Detect which cell encompasses the target text, then output its (x, y) center coordinate. 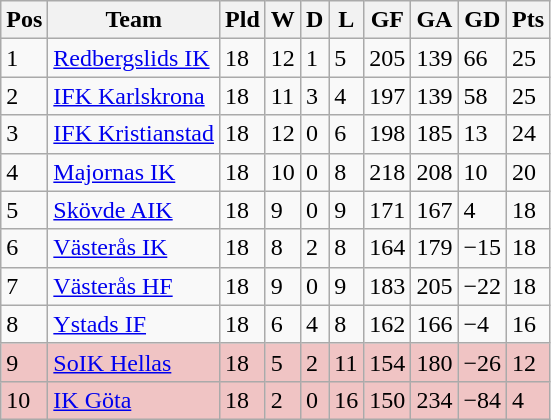
171 (388, 210)
L (346, 20)
IFK Karlskrona (134, 96)
SoIK Hellas (134, 362)
GA (434, 20)
IK Göta (134, 400)
Västerås HF (134, 286)
−4 (482, 324)
218 (388, 172)
D (314, 20)
Västerås IK (134, 248)
Pos (24, 20)
179 (434, 248)
162 (388, 324)
−26 (482, 362)
Skövde AIK (134, 210)
−15 (482, 248)
Redbergslids IK (134, 58)
24 (528, 134)
GD (482, 20)
183 (388, 286)
Ystads IF (134, 324)
164 (388, 248)
66 (482, 58)
154 (388, 362)
Team (134, 20)
Majornas IK (134, 172)
13 (482, 134)
234 (434, 400)
167 (434, 210)
208 (434, 172)
7 (24, 286)
197 (388, 96)
W (282, 20)
IFK Kristianstad (134, 134)
Pld (243, 20)
180 (434, 362)
−84 (482, 400)
150 (388, 400)
198 (388, 134)
20 (528, 172)
GF (388, 20)
58 (482, 96)
185 (434, 134)
−22 (482, 286)
Pts (528, 20)
166 (434, 324)
